Detect which cell encompasses the target text, then output its (x, y) center coordinate. 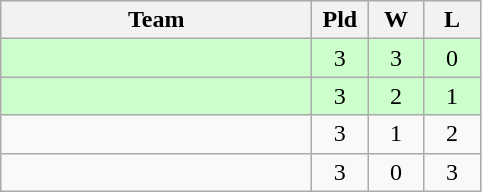
W (396, 20)
Pld (340, 20)
Team (156, 20)
L (452, 20)
